From the cell containing the given text, extract its center point as [x, y] coordinate. 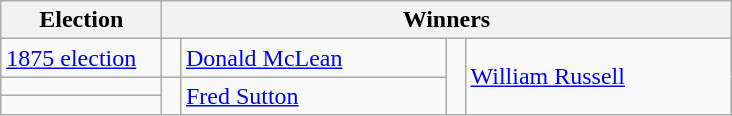
William Russell [598, 77]
Donald McLean [313, 58]
Fred Sutton [313, 96]
1875 election [82, 58]
Election [82, 20]
Winners [446, 20]
